Provide the [x, y] coordinate of the cell's center where the given text is located.  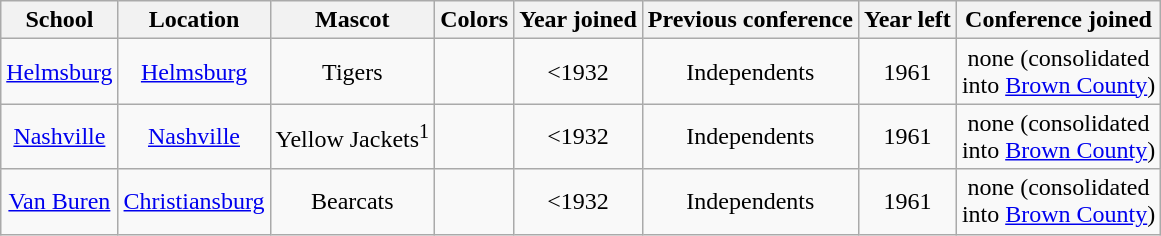
Tigers [352, 72]
Christiansburg [194, 202]
Year left [907, 20]
Yellow Jackets1 [352, 136]
Previous conference [750, 20]
Bearcats [352, 202]
Conference joined [1058, 20]
Location [194, 20]
Mascot [352, 20]
Van Buren [60, 202]
Year joined [578, 20]
Colors [474, 20]
School [60, 20]
